From the cell containing the given text, extract its center point as [X, Y] coordinate. 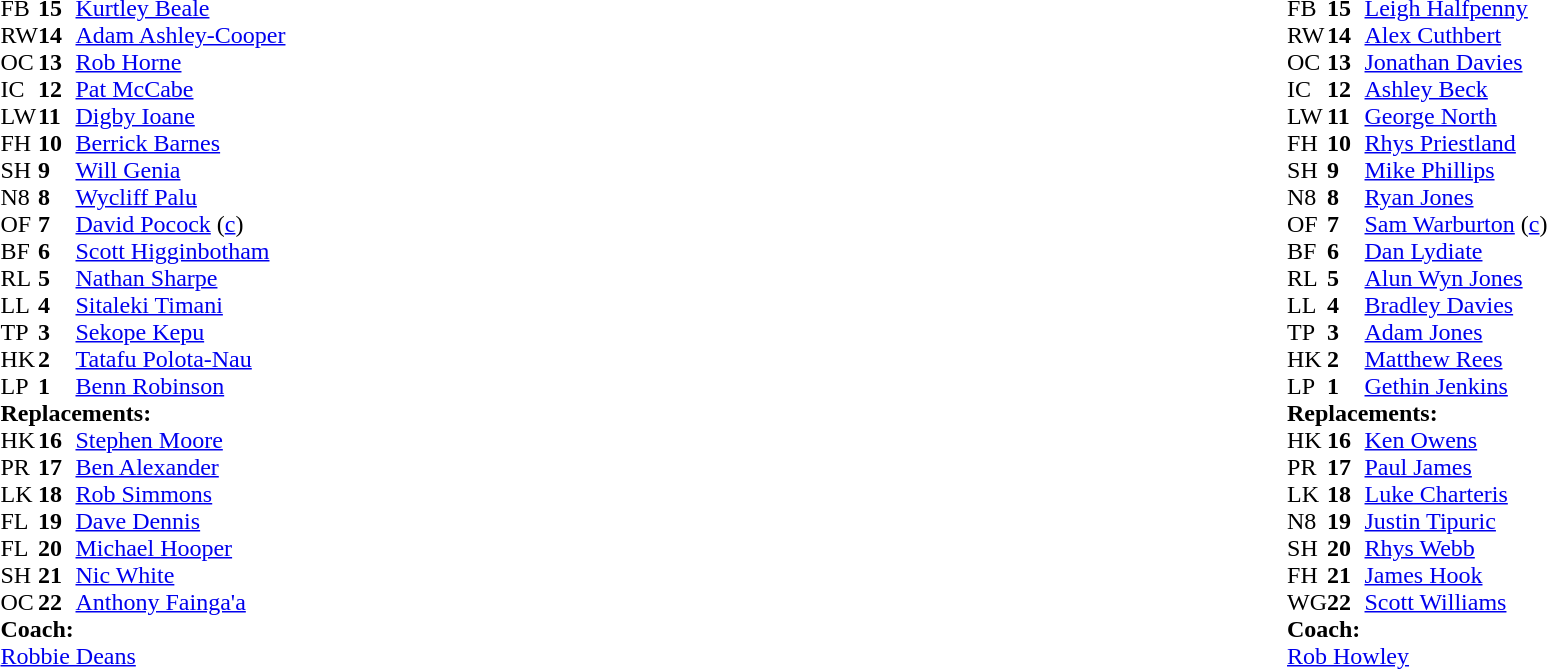
Digby Ioane [181, 116]
Robbie Deans [142, 656]
Adam Ashley-Cooper [181, 36]
Stephen Moore [181, 440]
Ben Alexander [181, 468]
Nic White [181, 576]
Rob Howley [1417, 656]
Rob Simmons [181, 494]
Rob Horne [181, 62]
Dave Dennis [181, 522]
Nathan Sharpe [181, 278]
Wycliff Palu [181, 198]
WG [1307, 602]
Michael Hooper [181, 548]
Benn Robinson [181, 386]
Sekope Kepu [181, 332]
Sitaleki Timani [181, 306]
Tatafu Polota-Nau [181, 360]
Anthony Fainga'a [181, 602]
Will Genia [181, 170]
Scott Higginbotham [181, 252]
David Pocock (c) [181, 224]
Pat McCabe [181, 90]
Berrick Barnes [181, 144]
